Scan for the cell matching the given text and deliver its (X, Y) coordinate at center. 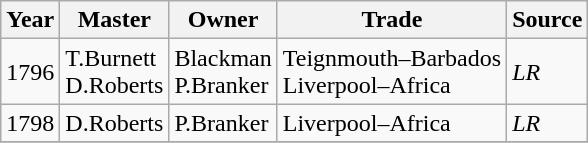
P.Branker (223, 123)
1796 (30, 72)
Year (30, 20)
T.BurnettD.Roberts (114, 72)
Trade (392, 20)
Source (548, 20)
1798 (30, 123)
BlackmanP.Branker (223, 72)
Owner (223, 20)
Master (114, 20)
Liverpool–Africa (392, 123)
Teignmouth–BarbadosLiverpool–Africa (392, 72)
D.Roberts (114, 123)
